From the cell containing the given text, extract its center point as [x, y] coordinate. 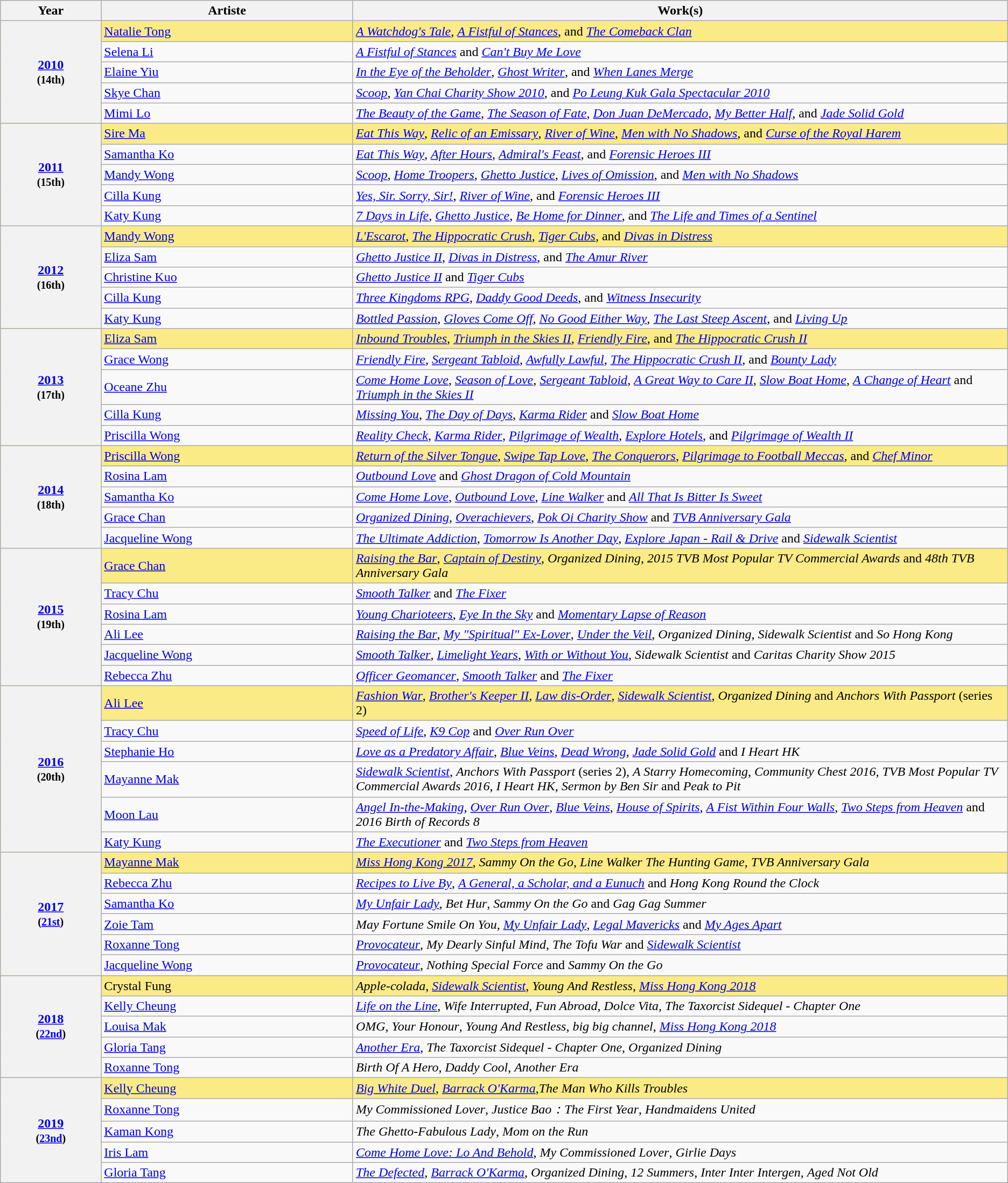
Artiste [227, 11]
L'Escarot, The Hippocratic Crush, Tiger Cubs, and Divas in Distress [680, 236]
2019(23nd) [51, 1130]
Reality Check, Karma Rider, Pilgrimage of Wealth, Explore Hotels, and Pilgrimage of Wealth II [680, 435]
The Executioner and Two Steps from Heaven [680, 842]
Year [51, 11]
Mimi Lo [227, 113]
2013(17th) [51, 387]
Stephanie Ho [227, 751]
Kaman Kong [227, 1131]
Three Kingdoms RPG, Daddy Good Deeds, and Witness Insecurity [680, 298]
My Unfair Lady, Bet Hur, Sammy On the Go and Gag Gag Summer [680, 903]
Louisa Mak [227, 1027]
Missing You, The Day of Days, Karma Rider and Slow Boat Home [680, 415]
Grace Wong [227, 359]
Come Home Love, Season of Love, Sergeant Tabloid, A Great Way to Care II, Slow Boat Home, A Change of Heart and Triumph in the Skies II [680, 387]
Crystal Fung [227, 985]
Moon Lau [227, 815]
In the Eye of the Beholder, Ghost Writer, and When Lanes Merge [680, 72]
May Fortune Smile On You, My Unfair Lady, Legal Mavericks and My Ages Apart [680, 924]
2015(19th) [51, 616]
2014(18th) [51, 497]
Iris Lam [227, 1152]
2011(15th) [51, 175]
Provocateur, My Dearly Sinful Mind, The Tofu War and Sidewalk Scientist [680, 944]
7 Days in Life, Ghetto Justice, Be Home for Dinner, and The Life and Times of a Sentinel [680, 215]
2012(16th) [51, 277]
The Ghetto-Fabulous Lady, Mom on the Run [680, 1131]
Apple-colada, Sidewalk Scientist, Young And Restless, Miss Hong Kong 2018 [680, 985]
Another Era, The Taxorcist Sidequel - Chapter One, Organized Dining [680, 1047]
Oceane Zhu [227, 387]
Work(s) [680, 11]
Fashion War, Brother's Keeper II, Law dis-Order, Sidewalk Scientist, Organized Dining and Anchors With Passport (series 2) [680, 704]
Big White Duel, Barrack O'Karma,The Man Who Kills Troubles [680, 1088]
The Defected, Barrack O'Karma, Organized Dining, 12 Summers, Inter Inter Intergen, Aged Not Old [680, 1173]
A Fistful of Stances and Can't Buy Me Love [680, 52]
2018(22nd) [51, 1026]
Organized Dining, Overachievers, Pok Oi Charity Show and TVB Anniversary Gala [680, 517]
Friendly Fire, Sergeant Tabloid, Awfully Lawful, The Hippocratic Crush II, and Bounty Lady [680, 359]
Scoop, Yan Chai Charity Show 2010, and Po Leung Kuk Gala Spectacular 2010 [680, 93]
Raising the Bar, My "Spiritual" Ex-Lover, Under the Veil, Organized Dining, Sidewalk Scientist and So Hong Kong [680, 635]
Christine Kuo [227, 277]
Bottled Passion, Gloves Come Off, No Good Either Way, The Last Steep Ascent, and Living Up [680, 318]
Ghetto Justice II, Divas in Distress, and The Amur River [680, 257]
Zoie Tam [227, 924]
Return of the Silver Tongue, Swipe Tap Love, The Conquerors, Pilgrimage to Football Meccas, and Chef Minor [680, 456]
Love as a Predatory Affair, Blue Veins, Dead Wrong, Jade Solid Gold and I Heart HK [680, 751]
Outbound Love and Ghost Dragon of Cold Mountain [680, 476]
Come Home Love: Lo And Behold, My Commissioned Lover, Girlie Days [680, 1152]
Selena Li [227, 52]
Skye Chan [227, 93]
Provocateur, Nothing Special Force and Sammy On the Go [680, 965]
Life on the Line, Wife Interrupted, Fun Abroad, Dolce Vita, The Taxorcist Sidequel - Chapter One [680, 1006]
Elaine Yiu [227, 72]
Eat This Way, After Hours, Admiral's Feast, and Forensic Heroes III [680, 154]
Yes, Sir. Sorry, Sir!, River of Wine, and Forensic Heroes III [680, 195]
Raising the Bar, Captain of Destiny, Organized Dining, 2015 TVB Most Popular TV Commercial Awards and 48th TVB Anniversary Gala [680, 566]
Ghetto Justice II and Tiger Cubs [680, 277]
Young Charioteers, Eye In the Sky and Momentary Lapse of Reason [680, 614]
Sire Ma [227, 134]
Eat This Way, Relic of an Emissary, River of Wine, Men with No Shadows, and Curse of the Royal Harem [680, 134]
OMG, Your Honour, Young And Restless, big big channel, Miss Hong Kong 2018 [680, 1027]
Birth Of A Hero, Daddy Cool, Another Era [680, 1068]
Smooth Talker and The Fixer [680, 593]
2016(20th) [51, 769]
Smooth Talker, Limelight Years, With or Without You, Sidewalk Scientist and Caritas Charity Show 2015 [680, 655]
A Watchdog's Tale, A Fistful of Stances, and The Comeback Clan [680, 31]
Scoop, Home Troopers, Ghetto Justice, Lives of Omission, and Men with No Shadows [680, 175]
My Commissioned Lover, Justice Bao：The First Year, Handmaidens United [680, 1110]
2010(14th) [51, 72]
The Ultimate Addiction, Tomorrow Is Another Day, Explore Japan - Rail & Drive and Sidewalk Scientist [680, 538]
Come Home Love, Outbound Love, Line Walker and All That Is Bitter Is Sweet [680, 497]
Natalie Tong [227, 31]
Inbound Troubles, Triumph in the Skies II, Friendly Fire, and The Hippocratic Crush II [680, 339]
Speed of Life, K9 Cop and Over Run Over [680, 731]
The Beauty of the Game, The Season of Fate, Don Juan DeMercado, My Better Half, and Jade Solid Gold [680, 113]
Miss Hong Kong 2017, Sammy On the Go, Line Walker The Hunting Game, TVB Anniversary Gala [680, 862]
Recipes to Live By, A General, a Scholar, and a Eunuch and Hong Kong Round the Clock [680, 883]
Angel In-the-Making, Over Run Over, Blue Veins, House of Spirits, A Fist Within Four Walls, Two Steps from Heaven and 2016 Birth of Records 8 [680, 815]
2017(21st) [51, 914]
Officer Geomancer, Smooth Talker and The Fixer [680, 676]
